Capture the cell that displays the provided text and extract its (x, y) central coordinate. 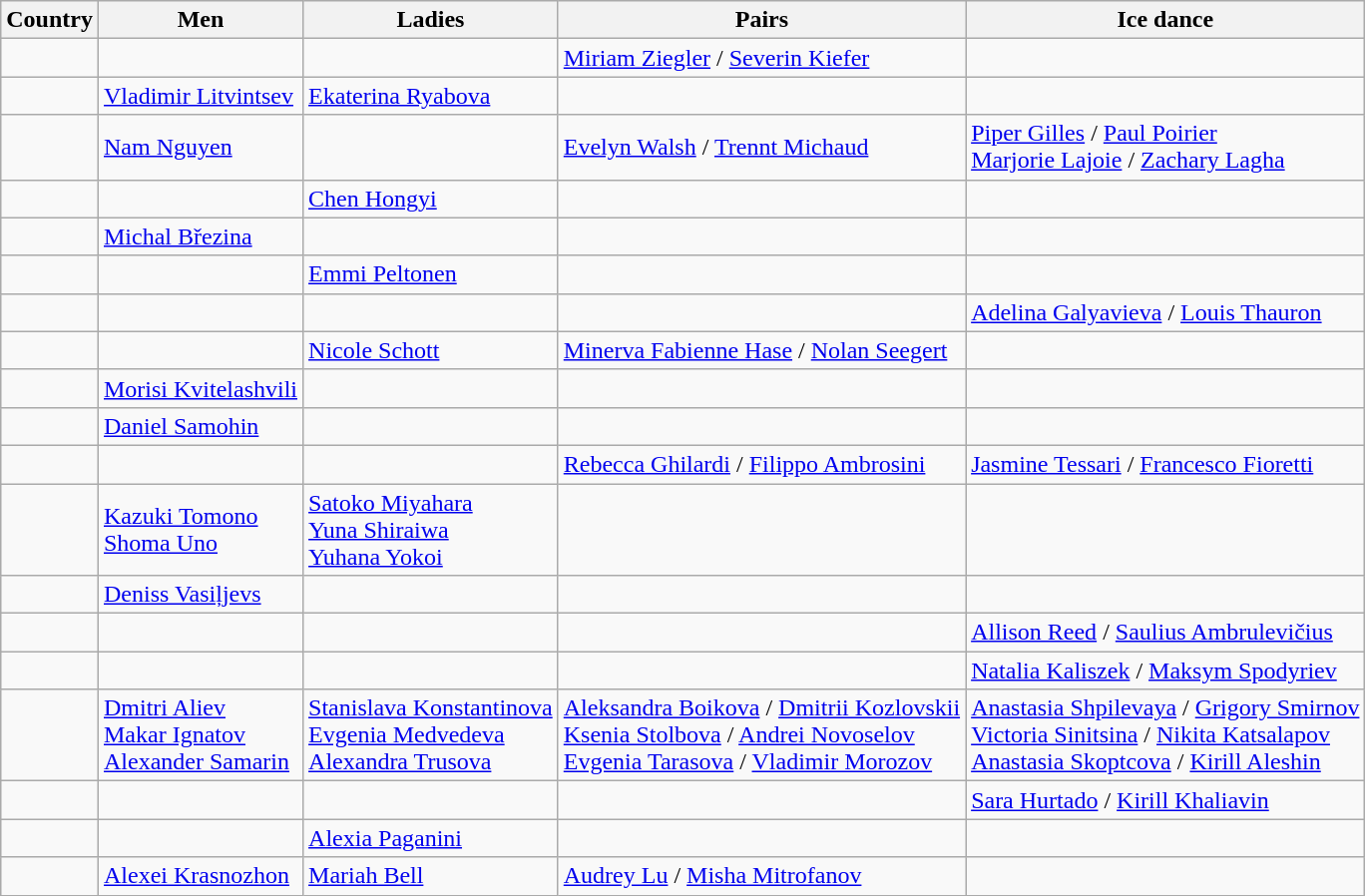
Dmitri AlievMakar IgnatovAlexander Samarin (200, 735)
Rebecca Ghilardi / Filippo Ambrosini (761, 464)
Alexia Paganini (431, 838)
Pairs (761, 20)
Evelyn Walsh / Trennt Michaud (761, 148)
Natalia Kaliszek / Maksym Spodyriev (1165, 671)
Mariah Bell (431, 876)
Satoko MiyaharaYuna ShiraiwaYuhana Yokoi (431, 529)
Adelina Galyavieva / Louis Thauron (1165, 312)
Morisi Kvitelashvili (200, 388)
Ice dance (1165, 20)
Michal Březina (200, 236)
Country (50, 20)
Nicole Schott (431, 350)
Alexei Krasnozhon (200, 876)
Piper Gilles / Paul PoirierMarjorie Lajoie / Zachary Lagha (1165, 148)
Ekaterina Ryabova (431, 96)
Audrey Lu / Misha Mitrofanov (761, 876)
Allison Reed / Saulius Ambrulevičius (1165, 633)
Chen Hongyi (431, 199)
Jasmine Tessari / Francesco Fioretti (1165, 464)
Minerva Fabienne Hase / Nolan Seegert (761, 350)
Miriam Ziegler / Severin Kiefer (761, 58)
Sara Hurtado / Kirill Khaliavin (1165, 800)
Kazuki TomonoShoma Uno (200, 529)
Aleksandra Boikova / Dmitrii KozlovskiiKsenia Stolbova / Andrei NovoselovEvgenia Tarasova / Vladimir Morozov (761, 735)
Anastasia Shpilevaya / Grigory SmirnovVictoria Sinitsina / Nikita KatsalapovAnastasia Skoptcova / Kirill Aleshin (1165, 735)
Ladies (431, 20)
Daniel Samohin (200, 426)
Deniss Vasiļjevs (200, 595)
Emmi Peltonen (431, 274)
Stanislava KonstantinovaEvgenia MedvedevaAlexandra Trusova (431, 735)
Men (200, 20)
Vladimir Litvintsev (200, 96)
Nam Nguyen (200, 148)
